Detect which cell encompasses the target text, then output its (x, y) center coordinate. 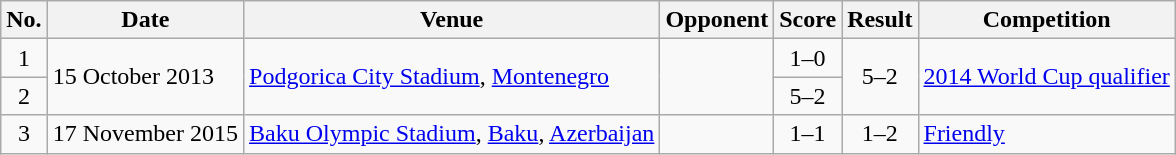
Date (145, 20)
Opponent (717, 20)
17 November 2015 (145, 134)
15 October 2013 (145, 77)
No. (24, 20)
Baku Olympic Stadium, Baku, Azerbaijan (452, 134)
Competition (1046, 20)
Venue (452, 20)
2014 World Cup qualifier (1046, 77)
1 (24, 58)
1–0 (808, 58)
Result (880, 20)
Podgorica City Stadium, Montenegro (452, 77)
1–1 (808, 134)
Friendly (1046, 134)
1–2 (880, 134)
2 (24, 96)
Score (808, 20)
3 (24, 134)
